Provide the (X, Y) coordinate of the cell's center where the given text is located.  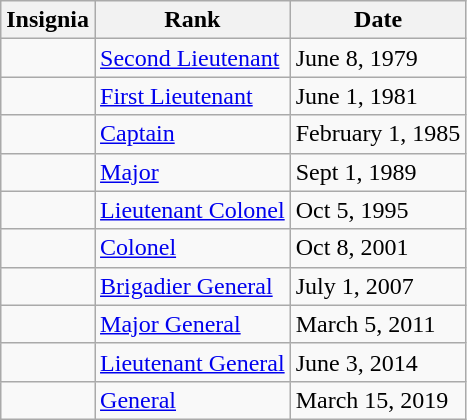
Sept 1, 1989 (378, 172)
Lieutenant General (193, 362)
Colonel (193, 248)
Date (378, 20)
Insignia (48, 20)
Major (193, 172)
March 5, 2011 (378, 324)
Brigadier General (193, 286)
Oct 8, 2001 (378, 248)
February 1, 1985 (378, 134)
June 8, 1979 (378, 58)
Second Lieutenant (193, 58)
Captain (193, 134)
Lieutenant Colonel (193, 210)
Rank (193, 20)
July 1, 2007 (378, 286)
First Lieutenant (193, 96)
June 1, 1981 (378, 96)
General (193, 400)
June 3, 2014 (378, 362)
March 15, 2019 (378, 400)
Major General (193, 324)
Oct 5, 1995 (378, 210)
